Search for the cell housing the specified text and yield its (X, Y) center coordinate. 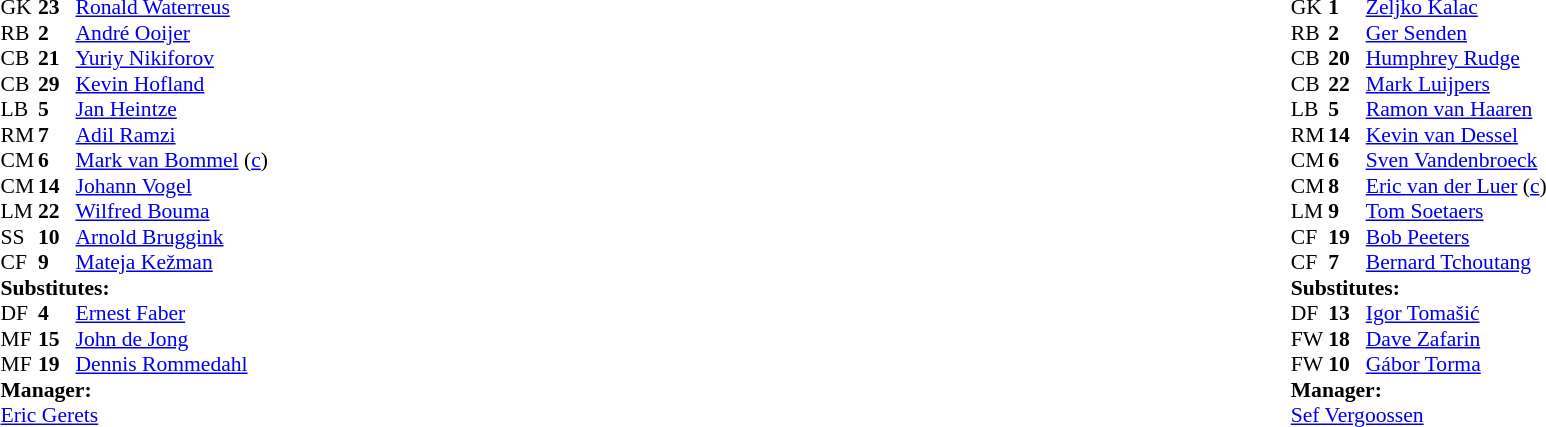
4 (57, 313)
John de Jong (172, 339)
21 (57, 59)
Johann Vogel (172, 186)
18 (1347, 339)
29 (57, 84)
Ernest Faber (172, 313)
20 (1347, 59)
Adil Ramzi (172, 135)
Substitutes: (134, 288)
Wilfred Bouma (172, 211)
13 (1347, 313)
Mark van Bommel (c) (172, 161)
Yuriy Nikiforov (172, 59)
Kevin Hofland (172, 84)
8 (1347, 186)
Jan Heintze (172, 109)
15 (57, 339)
André Ooijer (172, 33)
Arnold Bruggink (172, 237)
Mateja Kežman (172, 263)
SS (19, 237)
Manager: (134, 390)
Dennis Rommedahl (172, 365)
